Search for the cell housing the specified text and yield its (X, Y) center coordinate. 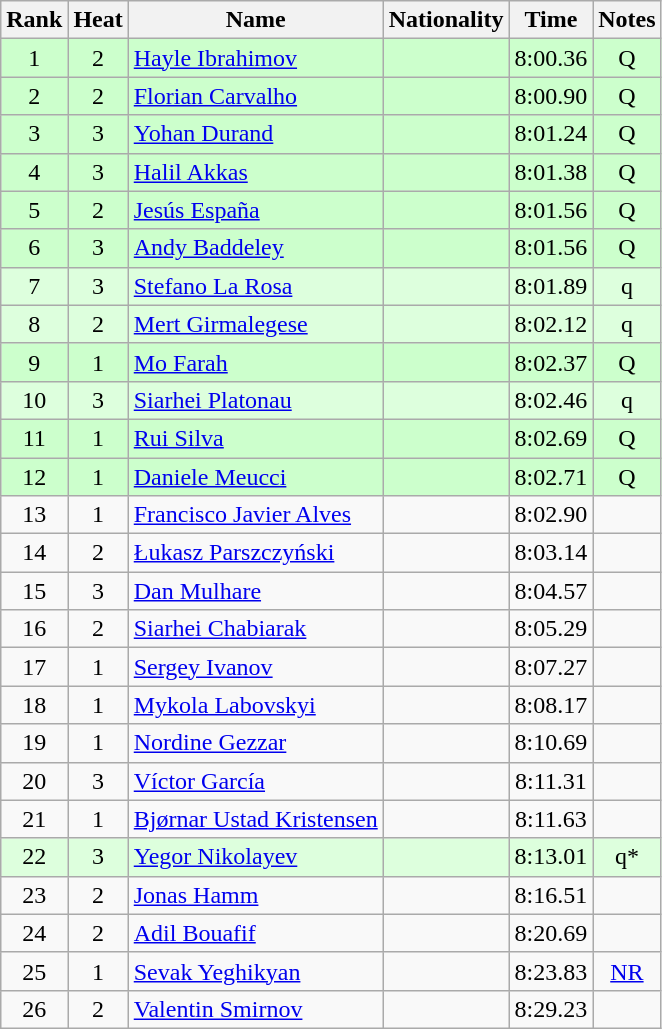
8:08.17 (551, 705)
8:01.24 (551, 134)
8:02.90 (551, 515)
Mykola Labovskyi (256, 705)
8:02.71 (551, 477)
5 (34, 210)
Hayle Ibrahimov (256, 58)
24 (34, 933)
Sergey Ivanov (256, 667)
8:01.38 (551, 172)
6 (34, 248)
NR (627, 971)
Dan Mulhare (256, 591)
8:00.90 (551, 96)
21 (34, 819)
20 (34, 781)
8:02.37 (551, 362)
Nationality (446, 20)
Mo Farah (256, 362)
Daniele Meucci (256, 477)
q* (627, 857)
8:29.23 (551, 1009)
Bjørnar Ustad Kristensen (256, 819)
8:13.01 (551, 857)
Sevak Yeghikyan (256, 971)
Florian Carvalho (256, 96)
Halil Akkas (256, 172)
8:20.69 (551, 933)
Nordine Gezzar (256, 743)
Yegor Nikolayev (256, 857)
22 (34, 857)
14 (34, 553)
13 (34, 515)
Yohan Durand (256, 134)
8:00.36 (551, 58)
10 (34, 400)
8:11.31 (551, 781)
19 (34, 743)
Siarhei Chabiarak (256, 629)
8:03.14 (551, 553)
8:02.46 (551, 400)
8:10.69 (551, 743)
15 (34, 591)
Jesús España (256, 210)
4 (34, 172)
25 (34, 971)
Heat (98, 20)
Mert Girmalegese (256, 324)
Rank (34, 20)
8:05.29 (551, 629)
Valentin Smirnov (256, 1009)
7 (34, 286)
11 (34, 438)
26 (34, 1009)
18 (34, 705)
8:02.69 (551, 438)
Adil Bouafif (256, 933)
Time (551, 20)
Jonas Hamm (256, 895)
8:02.12 (551, 324)
8:01.89 (551, 286)
16 (34, 629)
12 (34, 477)
8 (34, 324)
Notes (627, 20)
Stefano La Rosa (256, 286)
Name (256, 20)
8:11.63 (551, 819)
Víctor García (256, 781)
Francisco Javier Alves (256, 515)
Siarhei Platonau (256, 400)
Andy Baddeley (256, 248)
8:23.83 (551, 971)
Rui Silva (256, 438)
23 (34, 895)
8:16.51 (551, 895)
8:07.27 (551, 667)
Łukasz Parszczyński (256, 553)
17 (34, 667)
8:04.57 (551, 591)
9 (34, 362)
